Extract the [X, Y] coordinate from the center of the cell holding the provided text.  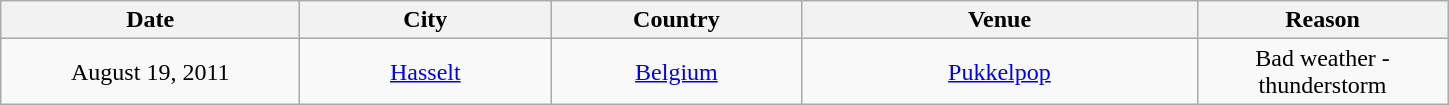
City [426, 20]
Pukkelpop [1000, 72]
Belgium [676, 72]
Reason [1322, 20]
August 19, 2011 [150, 72]
Date [150, 20]
Venue [1000, 20]
Hasselt [426, 72]
Bad weather - thunderstorm [1322, 72]
Country [676, 20]
